Output the (x, y) coordinate of the center of the cell containing the given text.  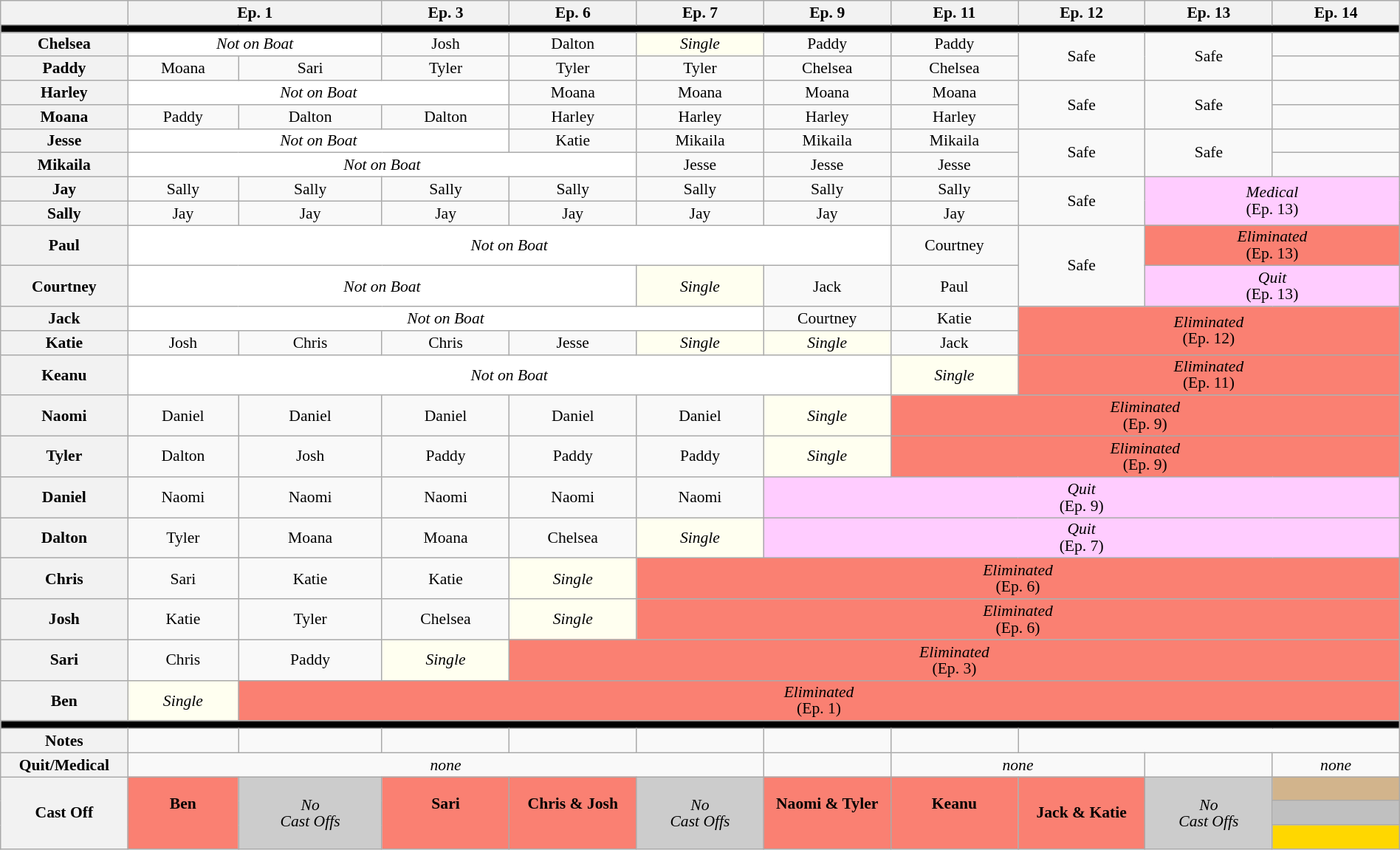
Eliminated(Ep. 11) (1209, 375)
Jack & Katie (1082, 813)
Ep. 6 (573, 13)
Ep. 12 (1082, 13)
Quit/Medical (64, 765)
Ep. 3 (445, 13)
Ep. 11 (954, 13)
Ep. 14 (1336, 13)
Quit(Ep. 13) (1273, 287)
Eliminated(Ep. 1) (820, 700)
Naomi & Tyler (827, 813)
Eliminated(Ep. 13) (1273, 245)
Medical(Ep. 13) (1273, 201)
Cast Off (64, 813)
Quit(Ep. 7) (1081, 538)
Eliminated(Ep. 12) (1209, 331)
Notes (64, 741)
Ep. 1 (255, 13)
Eliminated(Ep. 3) (955, 660)
Quit(Ep. 9) (1081, 498)
Ep. 13 (1209, 13)
Ep. 7 (700, 13)
Chris & Josh (573, 813)
Ep. 9 (827, 13)
